Provide the (X, Y) coordinate of the cell's center where the given text is located.  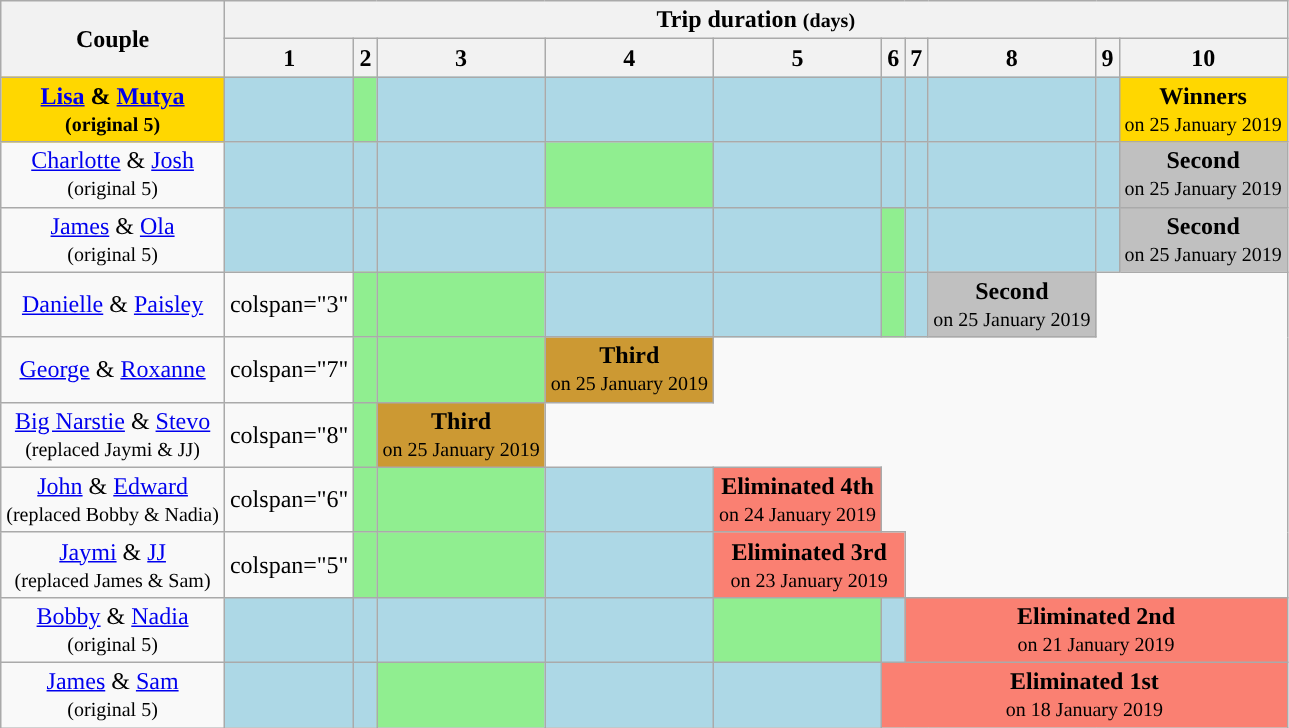
2 (366, 58)
Lisa & Mutya(original 5) (113, 110)
colspan="5" (289, 564)
George & Roxanne (113, 370)
James & Ola(original 5) (113, 240)
colspan="7" (289, 370)
Danielle & Paisley (113, 304)
5 (797, 58)
Eliminated 3rdon 23 January 2019 (808, 564)
4 (629, 58)
10 (1203, 58)
Couple (113, 39)
Trip duration (days) (756, 20)
Eliminated 4thon 24 January 2019 (797, 500)
Winnerson 25 January 2019 (1203, 110)
Bobby & Nadia(original 5) (113, 630)
Big Narstie & Stevo(replaced Jaymi & JJ) (113, 434)
7 (916, 58)
1 (289, 58)
Eliminated 2ndon 21 January 2019 (1096, 630)
6 (894, 58)
8 (1012, 58)
Charlotte & Josh(original 5) (113, 174)
Eliminated 1ston 18 January 2019 (1085, 694)
James & Sam(original 5) (113, 694)
colspan="3" (289, 304)
Jaymi & JJ(replaced James & Sam) (113, 564)
colspan="6" (289, 500)
9 (1108, 58)
colspan="8" (289, 434)
John & Edward(replaced Bobby & Nadia) (113, 500)
3 (461, 58)
